Pinpoint the cell where the given text exists, returning its (x, y) midpoint coordinate. 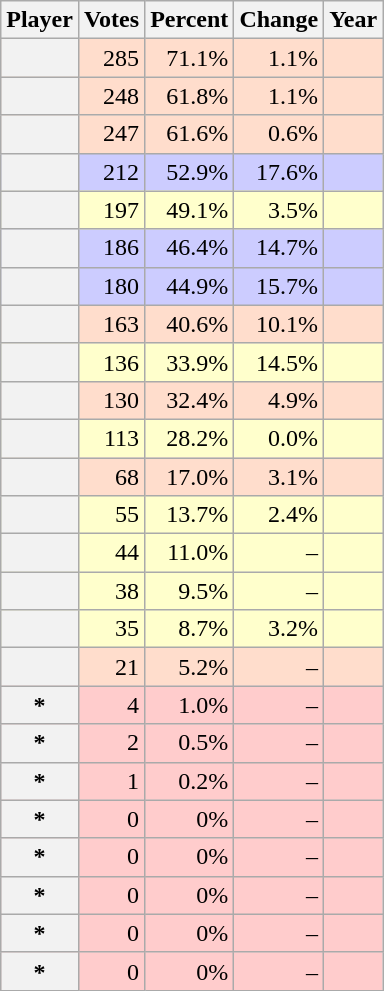
9.5% (190, 591)
0.5% (190, 743)
247 (111, 134)
163 (111, 324)
130 (111, 400)
186 (111, 248)
Percent (190, 20)
212 (111, 172)
35 (111, 629)
113 (111, 438)
14.5% (279, 362)
4 (111, 705)
3.5% (279, 210)
285 (111, 58)
68 (111, 477)
44.9% (190, 286)
55 (111, 515)
3.1% (279, 477)
17.0% (190, 477)
2.4% (279, 515)
Player (40, 20)
17.6% (279, 172)
32.4% (190, 400)
11.0% (190, 553)
14.7% (279, 248)
136 (111, 362)
40.6% (190, 324)
5.2% (190, 667)
21 (111, 667)
49.1% (190, 210)
61.8% (190, 96)
28.2% (190, 438)
71.1% (190, 58)
4.9% (279, 400)
Votes (111, 20)
10.1% (279, 324)
180 (111, 286)
8.7% (190, 629)
13.7% (190, 515)
38 (111, 591)
1 (111, 781)
Year (354, 20)
15.7% (279, 286)
1.0% (190, 705)
0.6% (279, 134)
44 (111, 553)
2 (111, 743)
52.9% (190, 172)
33.9% (190, 362)
61.6% (190, 134)
46.4% (190, 248)
0.2% (190, 781)
248 (111, 96)
0.0% (279, 438)
197 (111, 210)
3.2% (279, 629)
Change (279, 20)
